Provide the [X, Y] coordinate of the cell's center where the given text is located.  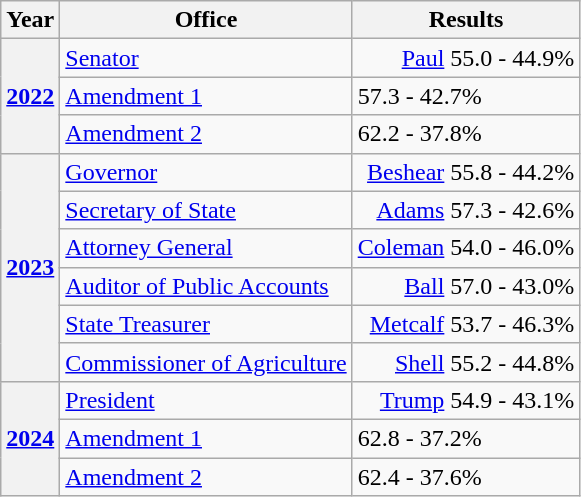
57.3 - 42.7% [466, 96]
62.4 - 37.6% [466, 477]
Commissioner of Agriculture [206, 362]
State Treasurer [206, 324]
Paul 55.0 - 44.9% [466, 58]
Beshear 55.8 - 44.2% [466, 172]
Secretary of State [206, 210]
2024 [30, 438]
Auditor of Public Accounts [206, 286]
Senator [206, 58]
Ball 57.0 - 43.0% [466, 286]
Trump 54.9 - 43.1% [466, 400]
Metcalf 53.7 - 46.3% [466, 324]
Adams 57.3 - 42.6% [466, 210]
62.2 - 37.8% [466, 134]
Attorney General [206, 248]
Year [30, 20]
Results [466, 20]
Coleman 54.0 - 46.0% [466, 248]
2023 [30, 267]
62.8 - 37.2% [466, 438]
2022 [30, 96]
Governor [206, 172]
Shell 55.2 - 44.8% [466, 362]
President [206, 400]
Office [206, 20]
